Find where the given text appears and provide that cell's center as [X, Y] coordinate. 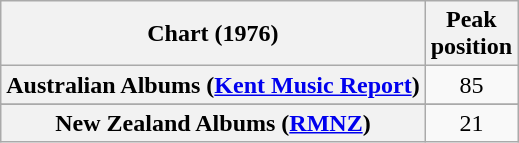
New Zealand Albums (RMNZ) [213, 123]
Peakposition [471, 34]
Australian Albums (Kent Music Report) [213, 85]
Chart (1976) [213, 34]
21 [471, 123]
85 [471, 85]
